Pinpoint the cell where the given text exists, returning its [X, Y] midpoint coordinate. 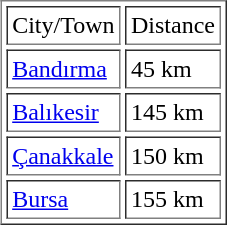
Balıkesir [63, 112]
45 km [173, 70]
Çanakkale [63, 156]
155 km [173, 200]
Bandırma [63, 70]
145 km [173, 112]
Distance [173, 26]
Bursa [63, 200]
City/Town [63, 26]
150 km [173, 156]
